Scan for the cell matching the given text and deliver its (x, y) coordinate at center. 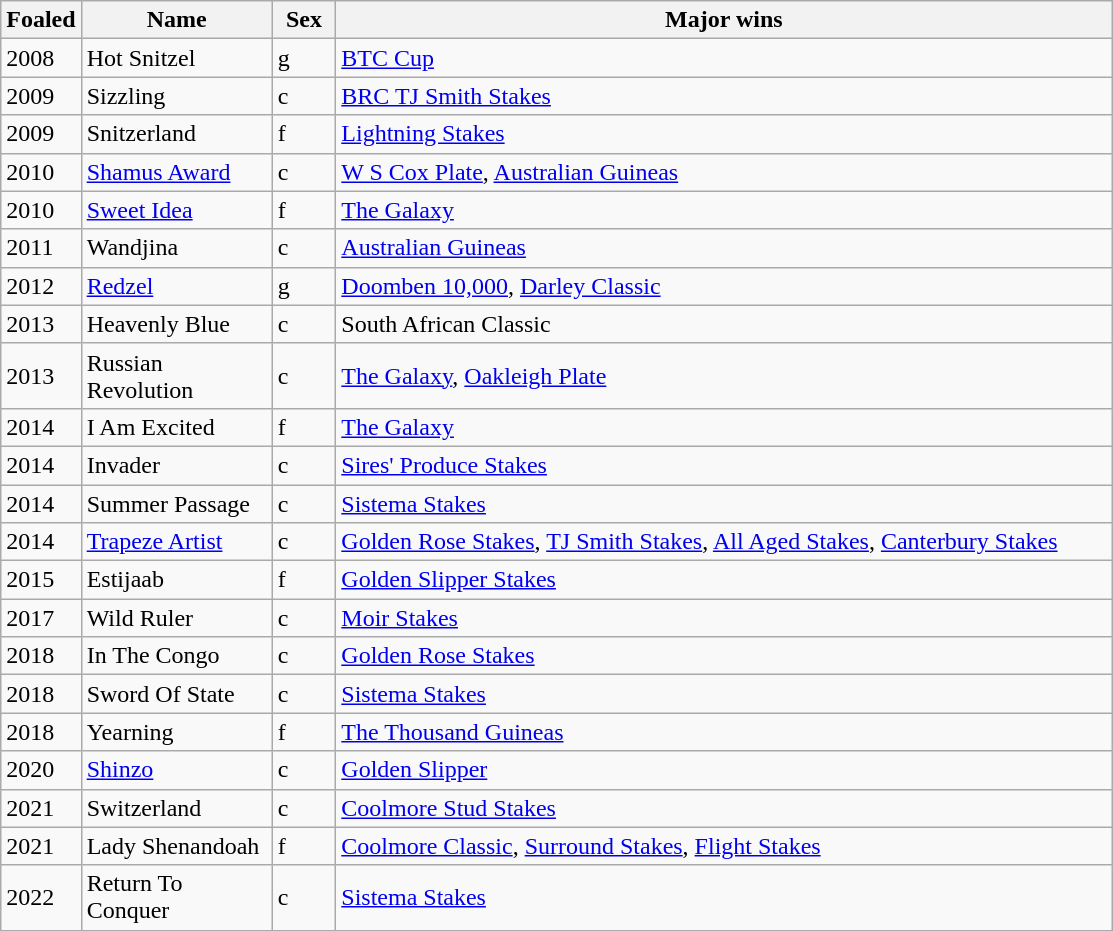
South African Classic (724, 324)
Trapeze Artist (176, 542)
BTC Cup (724, 58)
Invader (176, 465)
2015 (41, 580)
Foaled (41, 20)
Golden Rose Stakes, TJ Smith Stakes, All Aged Stakes, Canterbury Stakes (724, 542)
Redzel (176, 286)
Coolmore Classic, Surround Stakes, Flight Stakes (724, 846)
Golden Slipper Stakes (724, 580)
Return To Conquer (176, 898)
Estijaab (176, 580)
Sword Of State (176, 694)
Hot Snitzel (176, 58)
I Am Excited (176, 427)
Major wins (724, 20)
Golden Slipper (724, 770)
Sex (304, 20)
Wandjina (176, 248)
2011 (41, 248)
Coolmore Stud Stakes (724, 808)
2022 (41, 898)
Moir Stakes (724, 618)
Shamus Award (176, 172)
Shinzo (176, 770)
BRC TJ Smith Stakes (724, 96)
2020 (41, 770)
In The Congo (176, 656)
Snitzerland (176, 134)
The Thousand Guineas (724, 732)
Summer Passage (176, 503)
Heavenly Blue (176, 324)
Name (176, 20)
The Galaxy, Oakleigh Plate (724, 376)
Sires' Produce Stakes (724, 465)
Doomben 10,000, Darley Classic (724, 286)
Sweet Idea (176, 210)
Yearning (176, 732)
Golden Rose Stakes (724, 656)
Switzerland (176, 808)
2017 (41, 618)
2012 (41, 286)
Lightning Stakes (724, 134)
Wild Ruler (176, 618)
Lady Shenandoah (176, 846)
W S Cox Plate, Australian Guineas (724, 172)
Australian Guineas (724, 248)
2008 (41, 58)
Russian Revolution (176, 376)
Sizzling (176, 96)
